Return the [X, Y] coordinate for the center point of the cell that contains the specified text.  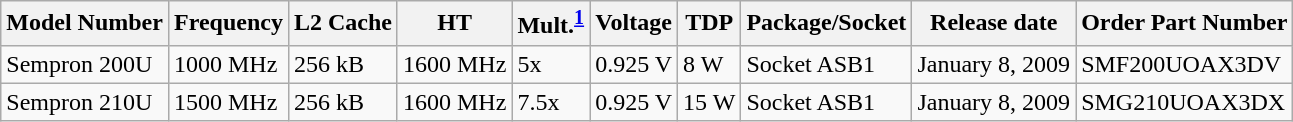
Release date [994, 24]
8 W [710, 64]
5x [551, 64]
Mult.1 [551, 24]
SMF200UOAX3DV [1184, 64]
HT [454, 24]
Voltage [634, 24]
Sempron 200U [85, 64]
Package/Socket [826, 24]
1000 MHz [228, 64]
Order Part Number [1184, 24]
Frequency [228, 24]
SMG210UOAX3DX [1184, 102]
Model Number [85, 24]
L2 Cache [342, 24]
TDP [710, 24]
7.5x [551, 102]
Sempron 210U [85, 102]
1500 MHz [228, 102]
15 W [710, 102]
